For the text-containing cell, return its midpoint in [x, y] coordinate format. 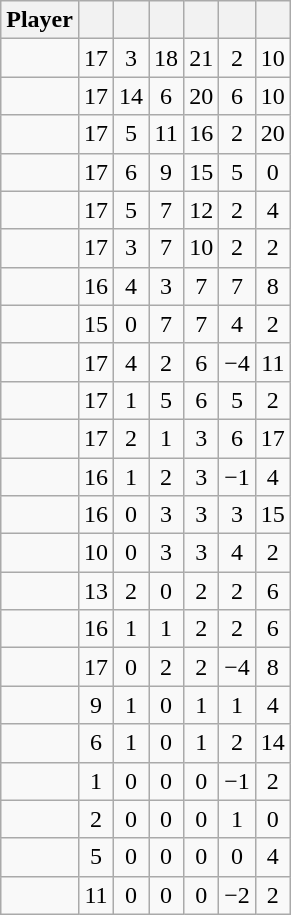
Player [40, 20]
21 [202, 58]
−2 [238, 895]
12 [202, 210]
18 [166, 58]
13 [96, 591]
